For the text-containing cell, return its midpoint in (X, Y) coordinate format. 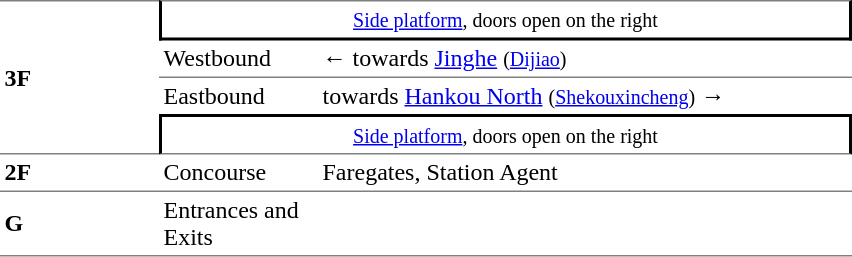
← towards Jinghe (Dijiao) (585, 58)
Westbound (238, 58)
Concourse (238, 173)
Eastbound (238, 95)
3F (80, 77)
towards Hankou North (Shekouxincheng) → (585, 95)
2F (80, 173)
Entrances and Exits (238, 224)
G (80, 224)
Faregates, Station Agent (585, 173)
